Pinpoint the cell where the given text exists, returning its (x, y) midpoint coordinate. 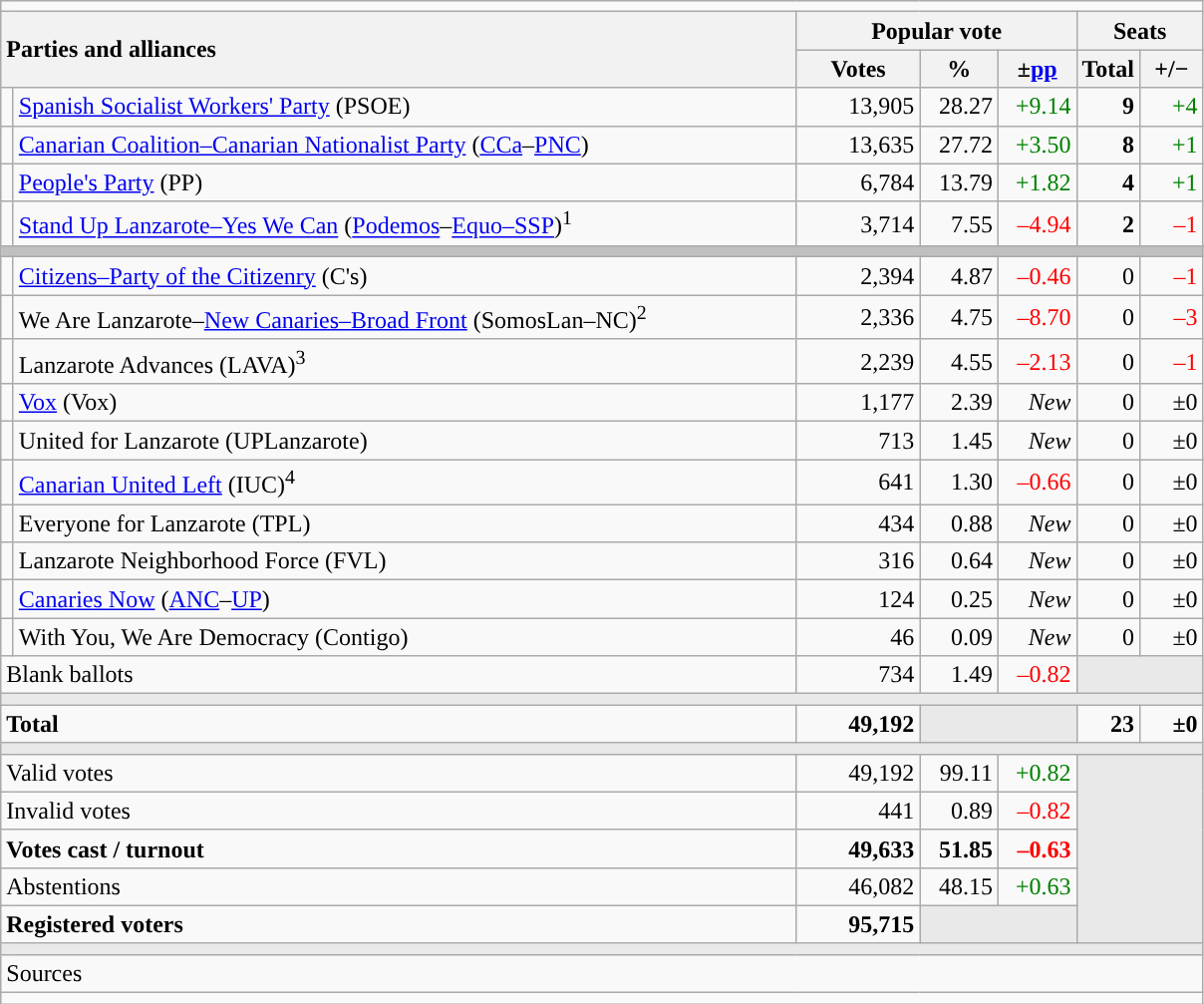
2,239 (858, 361)
46 (858, 637)
We Are Lanzarote–New Canaries–Broad Front (SomosLan–NC)2 (405, 317)
13,635 (858, 145)
1.49 (959, 675)
2,394 (858, 276)
Sources (602, 973)
Abstentions (399, 886)
49,633 (858, 848)
3,714 (858, 223)
+9.14 (1037, 107)
Invalid votes (399, 811)
2.39 (959, 403)
0.89 (959, 811)
28.27 (959, 107)
–4.94 (1037, 223)
–0.66 (1037, 483)
Seats (1140, 31)
95,715 (858, 924)
124 (858, 599)
±pp (1037, 69)
–0.63 (1037, 848)
4.55 (959, 361)
Votes cast / turnout (399, 848)
Valid votes (399, 773)
Blank ballots (399, 675)
23 (1108, 724)
–3 (1172, 317)
51.85 (959, 848)
8 (1108, 145)
Stand Up Lanzarote–Yes We Can (Podemos–Equo–SSP)1 (405, 223)
Vox (Vox) (405, 403)
13,905 (858, 107)
0.88 (959, 523)
Spanish Socialist Workers' Party (PSOE) (405, 107)
1.45 (959, 441)
+0.63 (1037, 886)
With You, We Are Democracy (Contigo) (405, 637)
1.30 (959, 483)
316 (858, 561)
Citizens–Party of the Citizenry (C's) (405, 276)
434 (858, 523)
+4 (1172, 107)
4.75 (959, 317)
13.79 (959, 182)
1,177 (858, 403)
Registered voters (399, 924)
% (959, 69)
441 (858, 811)
0.09 (959, 637)
9 (1108, 107)
4.87 (959, 276)
–0.46 (1037, 276)
4 (1108, 182)
+0.82 (1037, 773)
–8.70 (1037, 317)
734 (858, 675)
–2.13 (1037, 361)
2,336 (858, 317)
Lanzarote Advances (LAVA)3 (405, 361)
0.64 (959, 561)
6,784 (858, 182)
48.15 (959, 886)
Canarian United Left (IUC)4 (405, 483)
2 (1108, 223)
641 (858, 483)
46,082 (858, 886)
27.72 (959, 145)
+/− (1172, 69)
Canarian Coalition–Canarian Nationalist Party (CCa–PNC) (405, 145)
Lanzarote Neighborhood Force (FVL) (405, 561)
People's Party (PP) (405, 182)
Parties and alliances (399, 50)
United for Lanzarote (UPLanzarote) (405, 441)
+3.50 (1037, 145)
7.55 (959, 223)
Popular vote (937, 31)
0.25 (959, 599)
Canaries Now (ANC–UP) (405, 599)
Everyone for Lanzarote (TPL) (405, 523)
713 (858, 441)
+1.82 (1037, 182)
99.11 (959, 773)
Votes (858, 69)
